From the cell containing the given text, extract its center point as [X, Y] coordinate. 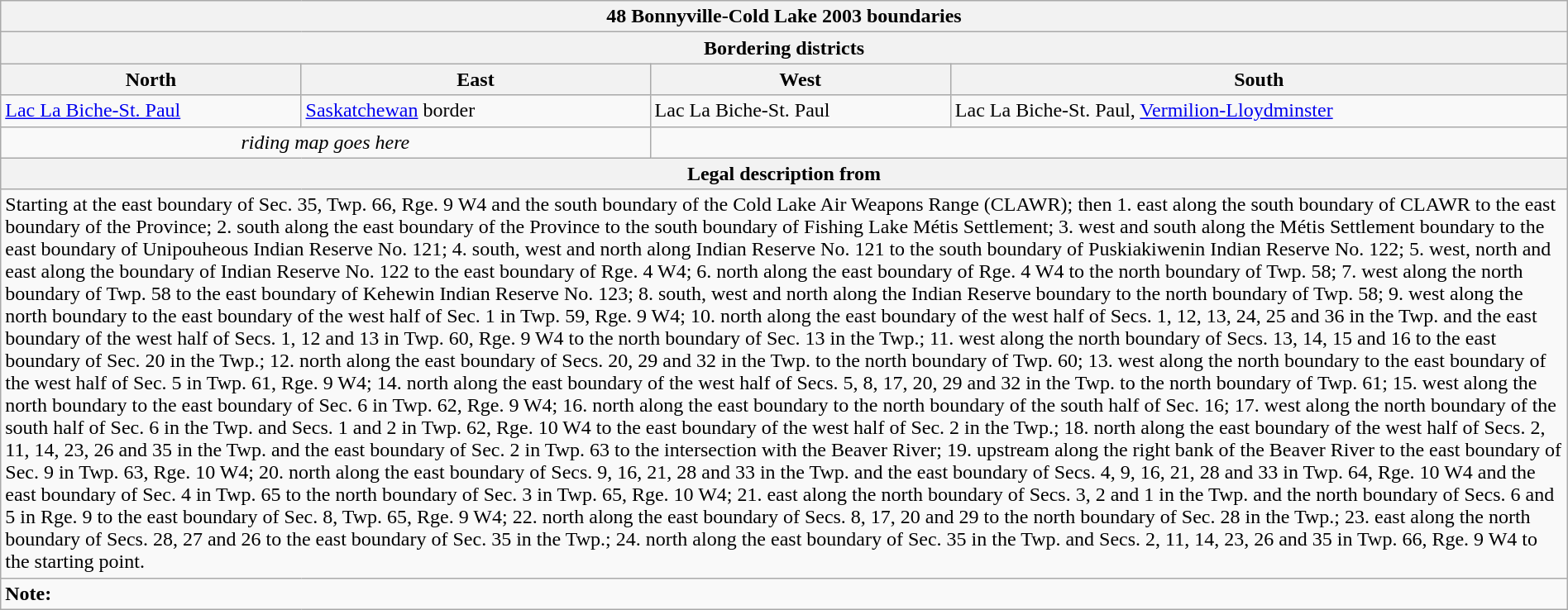
Bordering districts [784, 48]
West [801, 79]
48 Bonnyville-Cold Lake 2003 boundaries [784, 17]
East [476, 79]
South [1259, 79]
Lac La Biche-St. Paul, Vermilion-Lloydminster [1259, 111]
riding map goes here [326, 142]
North [151, 79]
Saskatchewan border [476, 111]
Legal description from [784, 174]
Note: [784, 593]
